Locate the cell with the specified text and output its (X, Y) center coordinate. 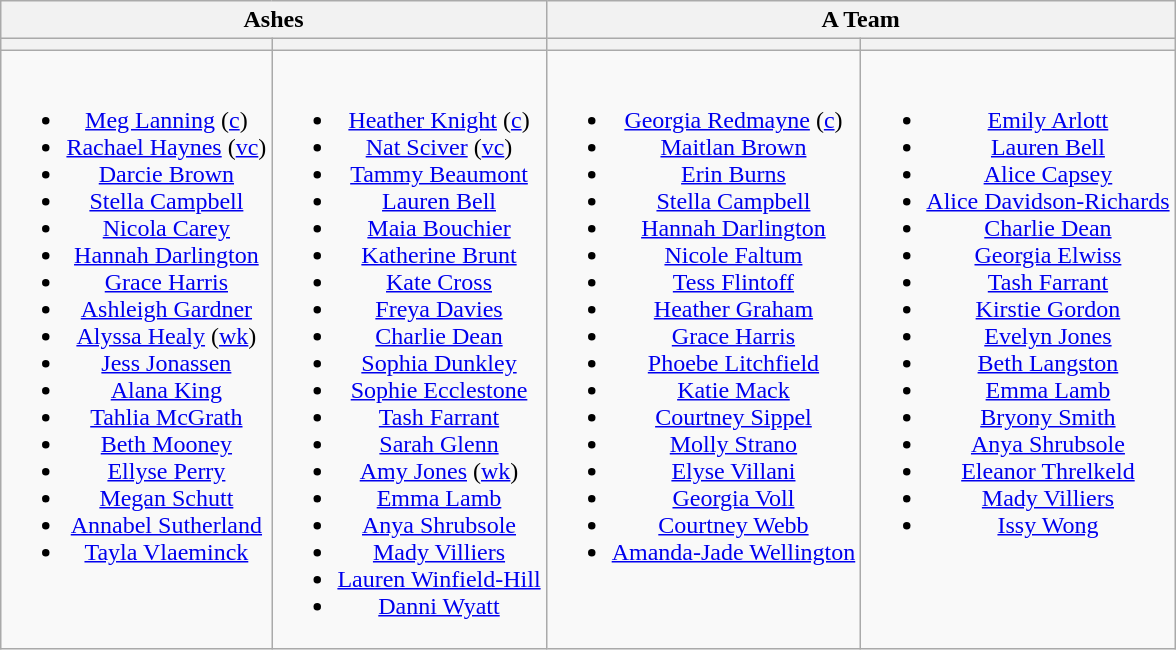
A Team (860, 20)
Ashes (274, 20)
